Search for the cell housing the specified text and yield its (X, Y) center coordinate. 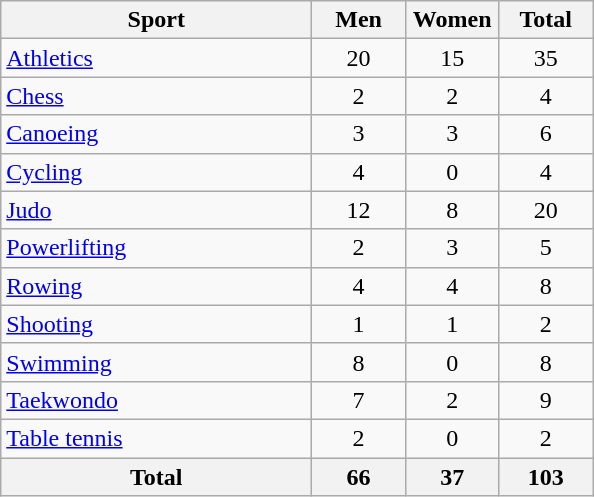
Table tennis (156, 438)
Swimming (156, 362)
Shooting (156, 324)
35 (546, 58)
15 (452, 58)
66 (359, 477)
Women (452, 20)
Judo (156, 210)
Powerlifting (156, 248)
5 (546, 248)
Canoeing (156, 134)
6 (546, 134)
7 (359, 400)
Chess (156, 96)
Cycling (156, 172)
37 (452, 477)
9 (546, 400)
103 (546, 477)
Men (359, 20)
12 (359, 210)
Athletics (156, 58)
Sport (156, 20)
Taekwondo (156, 400)
Rowing (156, 286)
